From the cell containing the given text, extract its center point as (X, Y) coordinate. 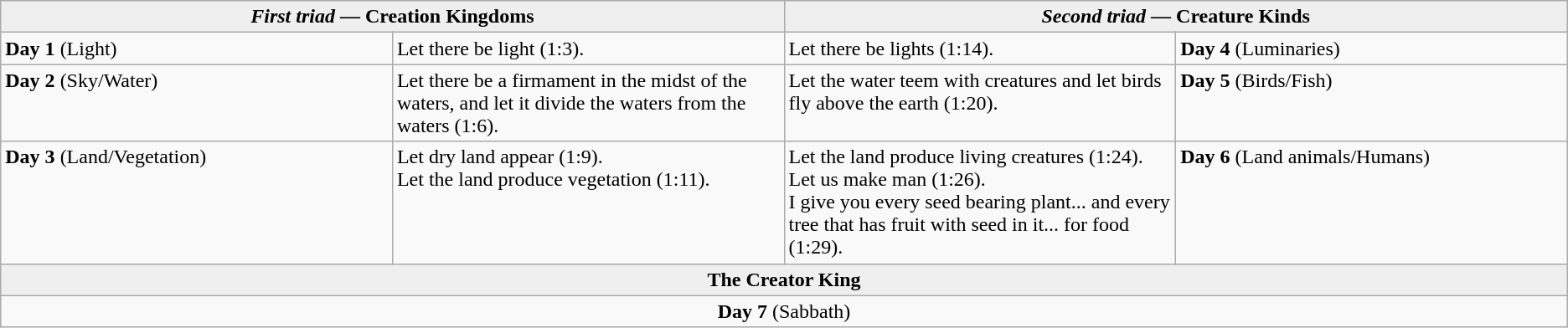
Day 1 (Light) (197, 49)
Day 6 (Land animals/Humans) (1372, 202)
Day 2 (Sky/Water) (197, 103)
Second triad — Creature Kinds (1176, 17)
Let dry land appear (1:9). Let the land produce vegetation (1:11). (588, 202)
First triad — Creation Kingdoms (392, 17)
Day 3 (Land/Vegetation) (197, 202)
Day 5 (Birds/Fish) (1372, 103)
The Creator King (784, 279)
Let there be a firmament in the midst of the waters, and let it divide the waters from the waters (1:6). (588, 103)
Let there be lights (1:14). (980, 49)
Day 4 (Luminaries) (1372, 49)
Let the water teem with creatures and let birds fly above the earth (1:20). (980, 103)
Let there be light (1:3). (588, 49)
Day 7 (Sabbath) (784, 311)
